Find where the given text appears and provide that cell's center as (X, Y) coordinate. 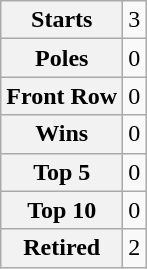
Top 5 (62, 172)
3 (134, 20)
Wins (62, 134)
Front Row (62, 96)
Retired (62, 248)
2 (134, 248)
Top 10 (62, 210)
Poles (62, 58)
Starts (62, 20)
